Return the [x, y] coordinate for the center point of the cell that contains the specified text.  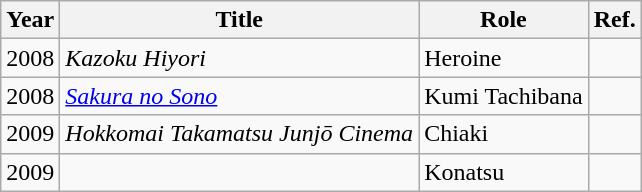
Chiaki [504, 134]
Role [504, 20]
Kumi Tachibana [504, 96]
Year [30, 20]
Kazoku Hiyori [240, 58]
Konatsu [504, 172]
Ref. [614, 20]
Sakura no Sono [240, 96]
Title [240, 20]
Heroine [504, 58]
Hokkomai Takamatsu Junjō Cinema [240, 134]
